Pinpoint the cell where the given text exists, returning its (X, Y) midpoint coordinate. 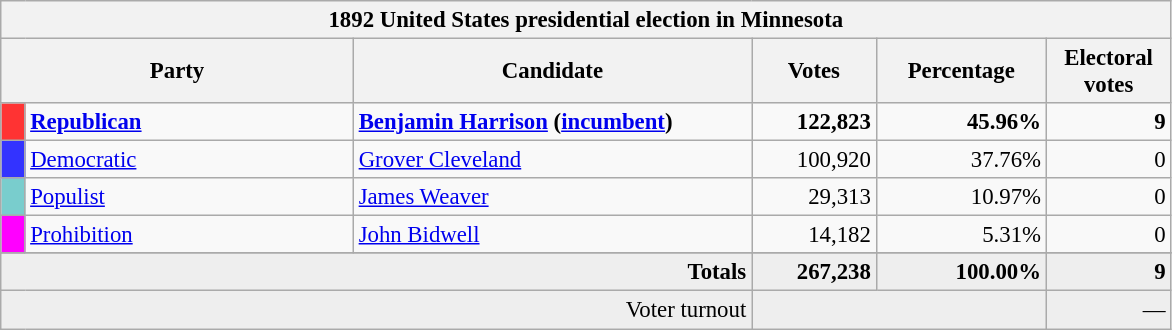
John Bidwell (552, 235)
Party (178, 72)
Grover Cleveland (552, 160)
29,313 (814, 197)
Candidate (552, 72)
— (1108, 310)
100,920 (814, 160)
14,182 (814, 235)
Prohibition (189, 235)
37.76% (961, 160)
Voter turnout (376, 310)
Republican (189, 122)
267,238 (814, 273)
Populist (189, 197)
Democratic (189, 160)
1892 United States presidential election in Minnesota (586, 20)
Percentage (961, 72)
100.00% (961, 273)
Votes (814, 72)
10.97% (961, 197)
Electoral votes (1108, 72)
Totals (376, 273)
James Weaver (552, 197)
Benjamin Harrison (incumbent) (552, 122)
122,823 (814, 122)
5.31% (961, 235)
45.96% (961, 122)
